Identify which cell holds the provided text, then report its [x, y] central coordinate. 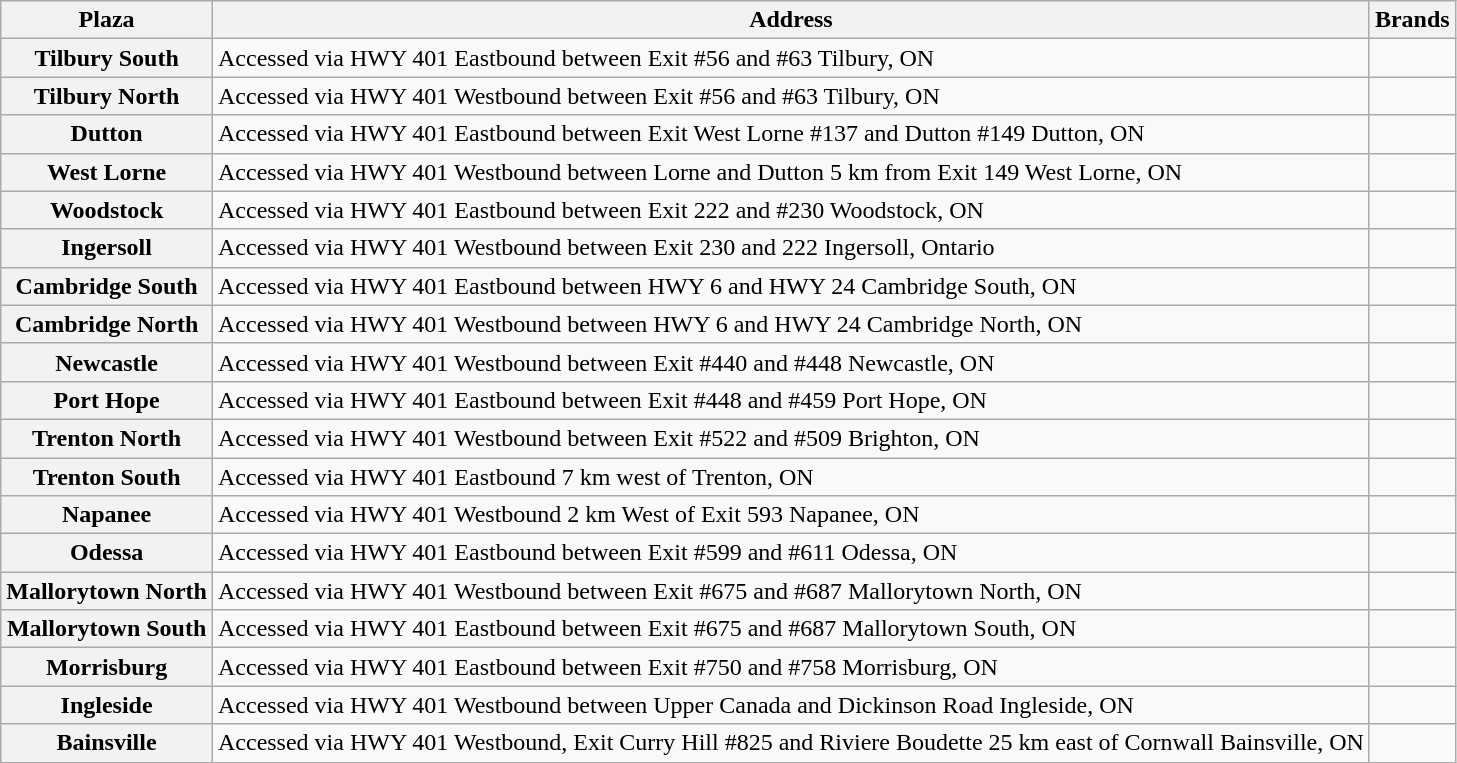
Ingleside [107, 705]
Accessed via HWY 401 Eastbound between Exit #599 and #611 Odessa, ON [790, 553]
Woodstock [107, 210]
Trenton North [107, 438]
Dutton [107, 134]
Cambridge South [107, 286]
Accessed via HWY 401 Eastbound between Exit 222 and #230 Woodstock, ON [790, 210]
West Lorne [107, 172]
Newcastle [107, 362]
Accessed via HWY 401 Eastbound between Exit West Lorne #137 and Dutton #149 Dutton, ON [790, 134]
Bainsville [107, 743]
Accessed via HWY 401 Westbound between Exit #440 and #448 Newcastle, ON [790, 362]
Accessed via HWY 401 Eastbound between Exit #675 and #687 Mallorytown South, ON [790, 629]
Mallorytown North [107, 591]
Accessed via HWY 401 Westbound between Exit #522 and #509 Brighton, ON [790, 438]
Ingersoll [107, 248]
Accessed via HWY 401 Westbound, Exit Curry Hill #825 and Riviere Boudette 25 km east of Cornwall Bainsville, ON [790, 743]
Accessed via HWY 401 Westbound between Exit #56 and #63 Tilbury, ON [790, 96]
Trenton South [107, 477]
Accessed via HWY 401 Eastbound between Exit #750 and #758 Morrisburg, ON [790, 667]
Address [790, 20]
Accessed via HWY 401 Westbound between HWY 6 and HWY 24 Cambridge North, ON [790, 324]
Cambridge North [107, 324]
Plaza [107, 20]
Port Hope [107, 400]
Mallorytown South [107, 629]
Accessed via HWY 401 Westbound between Lorne and Dutton 5 km from Exit 149 West Lorne, ON [790, 172]
Tilbury South [107, 58]
Accessed via HWY 401 Westbound between Upper Canada and Dickinson Road Ingleside, ON [790, 705]
Morrisburg [107, 667]
Accessed via HWY 401 Eastbound between Exit #448 and #459 Port Hope, ON [790, 400]
Accessed via HWY 401 Eastbound between Exit #56 and #63 Tilbury, ON [790, 58]
Accessed via HWY 401 Eastbound 7 km west of Trenton, ON [790, 477]
Accessed via HWY 401 Eastbound between HWY 6 and HWY 24 Cambridge South, ON [790, 286]
Tilbury North [107, 96]
Accessed via HWY 401 Westbound 2 km West of Exit 593 Napanee, ON [790, 515]
Brands [1412, 20]
Odessa [107, 553]
Accessed via HWY 401 Westbound between Exit 230 and 222 Ingersoll, Ontario [790, 248]
Napanee [107, 515]
Accessed via HWY 401 Westbound between Exit #675 and #687 Mallorytown North, ON [790, 591]
